Search for the cell housing the specified text and yield its (x, y) center coordinate. 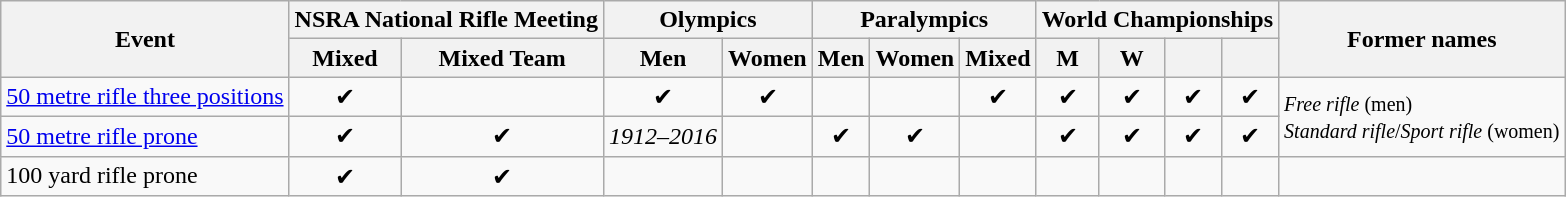
50 metre rifle prone (145, 136)
World Championships (1157, 20)
Event (145, 39)
M (1068, 58)
Mixed Team (502, 58)
1912–2016 (662, 136)
W (1132, 58)
NSRA National Rifle Meeting (446, 20)
100 yard rifle prone (145, 176)
Paralympics (924, 20)
Free rifle (men)Standard rifle/Sport rifle (women) (1422, 116)
Former names (1422, 39)
Olympics (708, 20)
50 metre rifle three positions (145, 97)
